Identify which cell holds the provided text, then report its [X, Y] central coordinate. 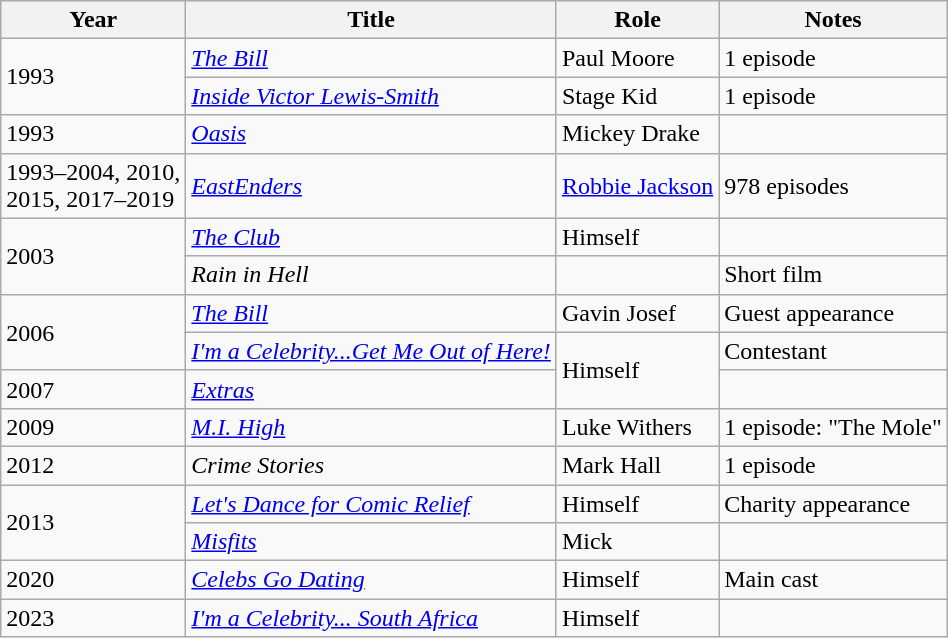
Luke Withers [637, 427]
Main cast [834, 580]
Short film [834, 275]
Extras [372, 389]
2023 [94, 618]
Stage Kid [637, 96]
2003 [94, 256]
Year [94, 20]
2006 [94, 332]
2007 [94, 389]
The Club [372, 237]
Gavin Josef [637, 313]
2020 [94, 580]
Crime Stories [372, 465]
2013 [94, 522]
Mark Hall [637, 465]
Rain in Hell [372, 275]
2012 [94, 465]
M.I. High [372, 427]
Notes [834, 20]
Role [637, 20]
Contestant [834, 351]
Title [372, 20]
Let's Dance for Comic Relief [372, 503]
Robbie Jackson [637, 186]
Guest appearance [834, 313]
Oasis [372, 134]
978 episodes [834, 186]
Paul Moore [637, 58]
2009 [94, 427]
1993–2004, 2010, 2015, 2017–2019 [94, 186]
1 episode: "The Mole" [834, 427]
I'm a Celebrity... South Africa [372, 618]
Mick [637, 542]
I'm a Celebrity...Get Me Out of Here! [372, 351]
EastEnders [372, 186]
Celebs Go Dating [372, 580]
Misfits [372, 542]
Inside Victor Lewis-Smith [372, 96]
Charity appearance [834, 503]
Mickey Drake [637, 134]
